Search for the cell housing the specified text and yield its [x, y] center coordinate. 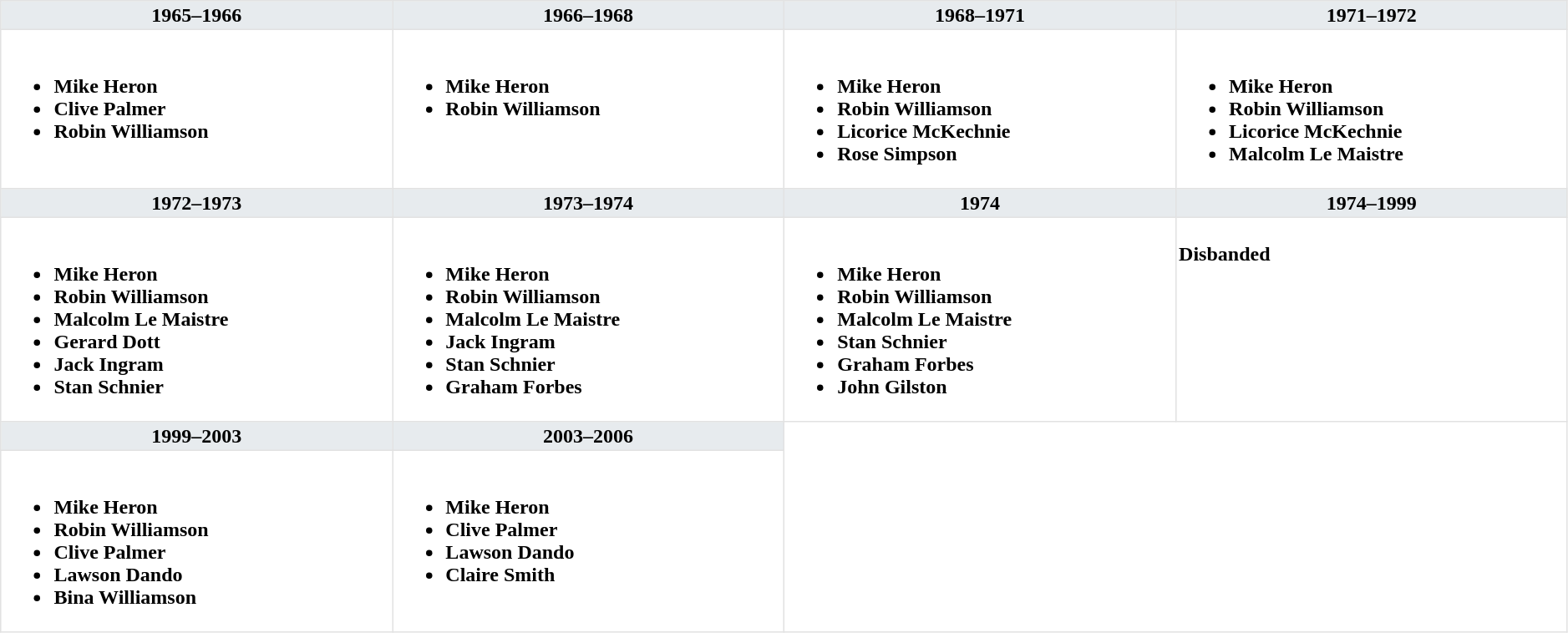
Mike HeronClive PalmerLawson DandoClaire Smith [588, 541]
Mike HeronRobin WilliamsonLicorice McKechnieMalcolm Le Maistre [1372, 109]
1966–1968 [588, 15]
Mike HeronRobin WilliamsonMalcolm Le MaistreJack IngramStan SchnierGraham Forbes [588, 319]
Mike HeronRobin Williamson [588, 109]
1971–1972 [1372, 15]
1972–1973 [197, 203]
1973–1974 [588, 203]
Mike HeronClive PalmerRobin Williamson [197, 109]
2003–2006 [588, 436]
1965–1966 [197, 15]
Mike HeronRobin WilliamsonMalcolm Le MaistreStan SchnierGraham ForbesJohn Gilston [979, 319]
1999–2003 [197, 436]
Mike HeronRobin WilliamsonMalcolm Le MaistreGerard DottJack IngramStan Schnier [197, 319]
Mike HeronRobin WilliamsonLicorice McKechnieRose Simpson [979, 109]
Disbanded [1372, 319]
1968–1971 [979, 15]
1974 [979, 203]
Mike HeronRobin WilliamsonClive PalmerLawson DandoBina Williamson [197, 541]
1974–1999 [1372, 203]
